From the cell containing the given text, extract its center point as [x, y] coordinate. 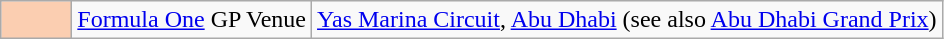
Yas Marina Circuit, Abu Dhabi (see also Abu Dhabi Grand Prix) [628, 20]
Formula One GP Venue [192, 20]
